Identify which cell holds the provided text, then report its [x, y] central coordinate. 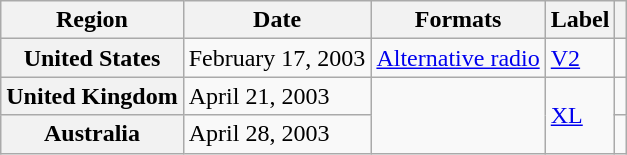
V2 [580, 58]
United States [92, 58]
United Kingdom [92, 96]
April 21, 2003 [277, 96]
Label [580, 20]
February 17, 2003 [277, 58]
XL [580, 115]
Formats [458, 20]
Alternative radio [458, 58]
Australia [92, 134]
April 28, 2003 [277, 134]
Region [92, 20]
Date [277, 20]
